Identify which cell holds the provided text, then report its [x, y] central coordinate. 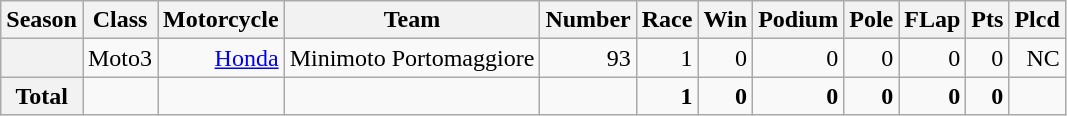
Team [412, 20]
FLap [932, 20]
Honda [222, 58]
Race [667, 20]
Total [42, 96]
Moto3 [120, 58]
Plcd [1037, 20]
Pole [872, 20]
Win [726, 20]
Podium [798, 20]
Minimoto Portomaggiore [412, 58]
Season [42, 20]
Motorcycle [222, 20]
Class [120, 20]
NC [1037, 58]
93 [588, 58]
Pts [988, 20]
Number [588, 20]
